Identify which cell holds the provided text, then report its [x, y] central coordinate. 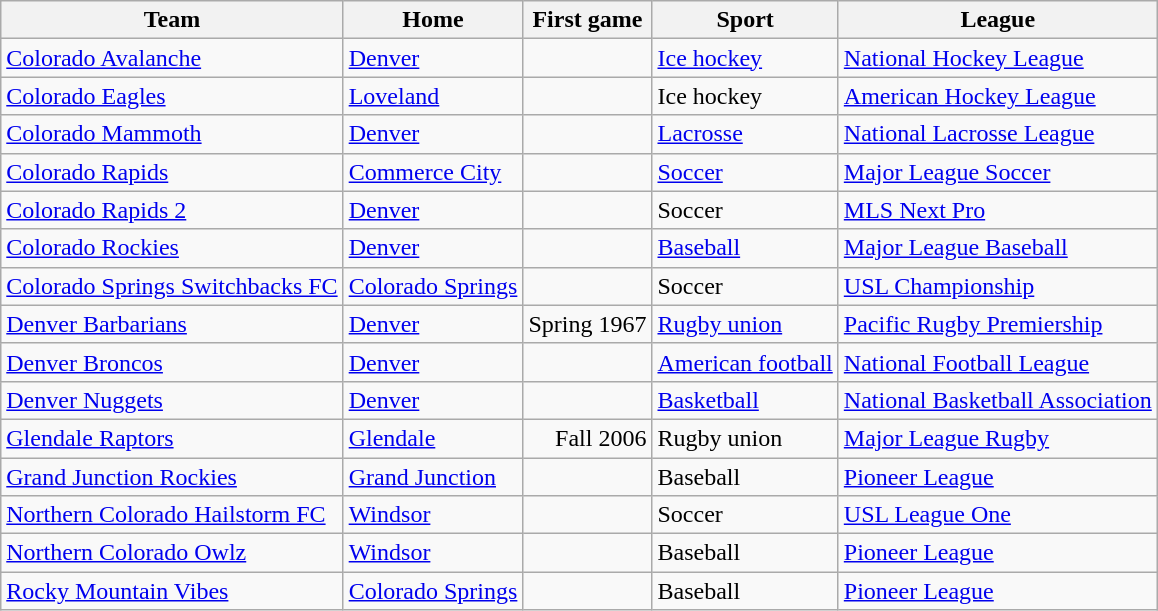
Northern Colorado Owlz [172, 553]
Spring 1967 [588, 324]
American football [745, 362]
American Hockey League [998, 96]
Grand Junction [433, 477]
Major League Rugby [998, 438]
Denver Nuggets [172, 400]
Lacrosse [745, 134]
Pacific Rugby Premiership [998, 324]
Basketball [745, 400]
Grand Junction Rockies [172, 477]
Denver Barbarians [172, 324]
Major League Baseball [998, 248]
Home [433, 20]
Colorado Eagles [172, 96]
National Hockey League [998, 58]
Denver Broncos [172, 362]
Colorado Mammoth [172, 134]
National Basketball Association [998, 400]
Colorado Rapids 2 [172, 210]
First game [588, 20]
Rocky Mountain Vibes [172, 591]
Colorado Rapids [172, 172]
Fall 2006 [588, 438]
National Lacrosse League [998, 134]
Loveland [433, 96]
Major League Soccer [998, 172]
Glendale [433, 438]
Glendale Raptors [172, 438]
Colorado Avalanche [172, 58]
Commerce City [433, 172]
USL League One [998, 515]
Northern Colorado Hailstorm FC [172, 515]
National Football League [998, 362]
Sport [745, 20]
Colorado Rockies [172, 248]
Team [172, 20]
USL Championship [998, 286]
MLS Next Pro [998, 210]
Colorado Springs Switchbacks FC [172, 286]
League [998, 20]
